Output the [X, Y] coordinate of the center of the cell containing the given text.  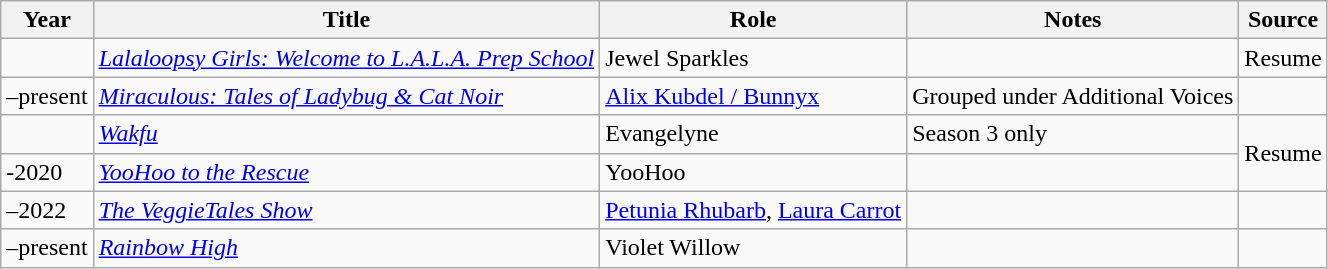
YooHoo [754, 172]
–2022 [47, 210]
Lalaloopsy Girls: Welcome to L.A.L.A. Prep School [346, 58]
Violet Willow [754, 248]
Alix Kubdel / Bunnyx [754, 96]
YooHoo to the Rescue [346, 172]
Year [47, 20]
Notes [1073, 20]
-2020 [47, 172]
Rainbow High [346, 248]
The VeggieTales Show [346, 210]
Role [754, 20]
Evangelyne [754, 134]
Grouped under Additional Voices [1073, 96]
Petunia Rhubarb, Laura Carrot [754, 210]
Source [1283, 20]
Season 3 only [1073, 134]
Miraculous: Tales of Ladybug & Cat Noir [346, 96]
Wakfu [346, 134]
Title [346, 20]
Jewel Sparkles [754, 58]
